Locate the cell with the specified text and output its (X, Y) center coordinate. 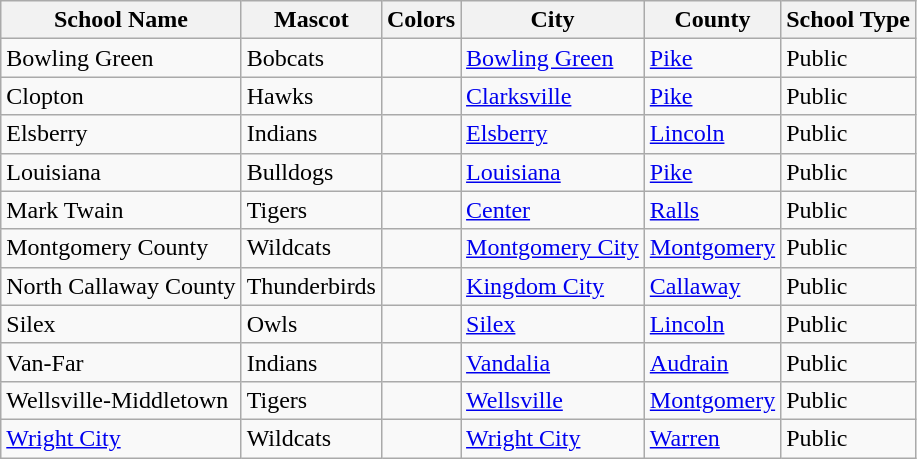
Colors (420, 20)
Montgomery City (553, 248)
Callaway (712, 286)
Bulldogs (311, 172)
Vandalia (553, 362)
Thunderbirds (311, 286)
School Type (848, 20)
Hawks (311, 96)
Mascot (311, 20)
Clarksville (553, 96)
North Callaway County (121, 286)
Center (553, 210)
Bobcats (311, 58)
Kingdom City (553, 286)
Mark Twain (121, 210)
Wellsville-Middletown (121, 400)
Montgomery County (121, 248)
County (712, 20)
Clopton (121, 96)
Owls (311, 324)
Audrain (712, 362)
Van-Far (121, 362)
Ralls (712, 210)
Wellsville (553, 400)
School Name (121, 20)
City (553, 20)
Warren (712, 438)
